For the text-containing cell, return its midpoint in [x, y] coordinate format. 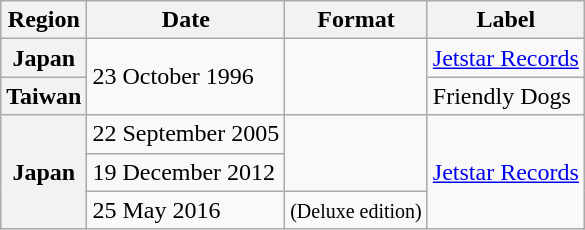
Format [356, 20]
Friendly Dogs [506, 96]
23 October 1996 [186, 77]
Region [44, 20]
19 December 2012 [186, 172]
Taiwan [44, 96]
22 September 2005 [186, 134]
Date [186, 20]
25 May 2016 [186, 210]
(Deluxe edition) [356, 210]
Label [506, 20]
